Search for the cell housing the specified text and yield its (X, Y) center coordinate. 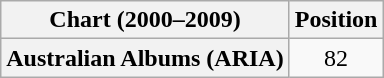
82 (336, 58)
Australian Albums (ARIA) (145, 58)
Position (336, 20)
Chart (2000–2009) (145, 20)
